Locate the cell with the specified text and output its [x, y] center coordinate. 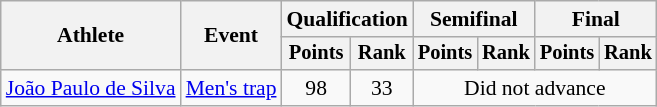
33 [382, 88]
Athlete [91, 36]
Final [596, 19]
98 [316, 88]
João Paulo de Silva [91, 88]
Event [232, 36]
Did not advance [535, 88]
Men's trap [232, 88]
Semifinal [474, 19]
Qualification [348, 19]
